Locate the cell with the specified text and output its [x, y] center coordinate. 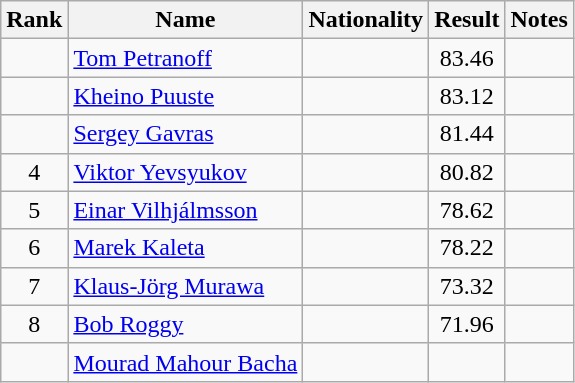
83.46 [467, 58]
71.96 [467, 324]
7 [34, 286]
Nationality [366, 20]
Sergey Gavras [186, 134]
5 [34, 210]
78.62 [467, 210]
Mourad Mahour Bacha [186, 362]
Klaus-Jörg Murawa [186, 286]
Rank [34, 20]
8 [34, 324]
80.82 [467, 172]
Notes [539, 20]
6 [34, 248]
Tom Petranoff [186, 58]
Viktor Yevsyukov [186, 172]
83.12 [467, 96]
78.22 [467, 248]
Marek Kaleta [186, 248]
Bob Roggy [186, 324]
Result [467, 20]
Name [186, 20]
Kheino Puuste [186, 96]
81.44 [467, 134]
4 [34, 172]
Einar Vilhjálmsson [186, 210]
73.32 [467, 286]
